Locate the cell with the specified text and output its [x, y] center coordinate. 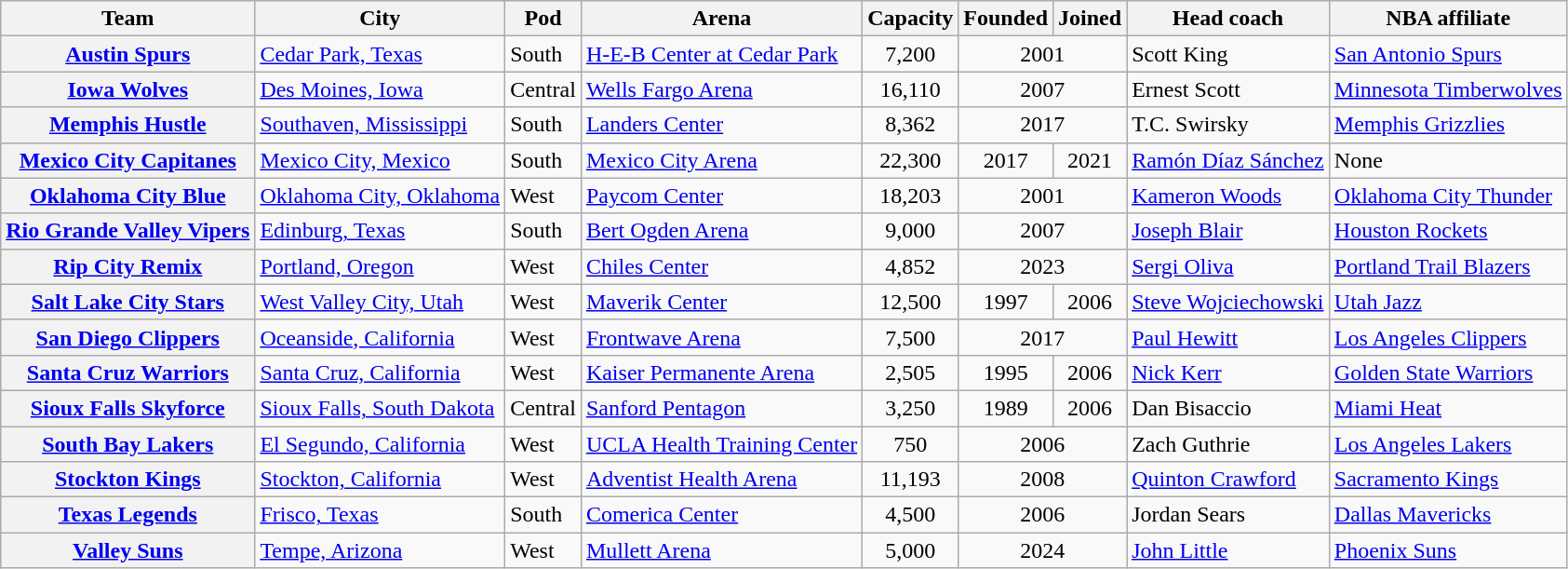
T.C. Swirsky [1228, 125]
Rio Grande Valley Vipers [128, 231]
Zach Guthrie [1228, 444]
Head coach [1228, 19]
Sioux Falls Skyforce [128, 408]
Paycom Center [721, 196]
Mullett Arena [721, 550]
Portland, Oregon [380, 266]
Wells Fargo Arena [721, 89]
Frisco, Texas [380, 515]
None [1448, 160]
Jordan Sears [1228, 515]
Salt Lake City Stars [128, 302]
Oklahoma City Blue [128, 196]
Ernest Scott [1228, 89]
Team [128, 19]
Santa Cruz, California [380, 373]
H-E-B Center at Cedar Park [721, 54]
Minnesota Timberwolves [1448, 89]
9,000 [910, 231]
Los Angeles Lakers [1448, 444]
Tempe, Arizona [380, 550]
3,250 [910, 408]
Sergi Oliva [1228, 266]
18,203 [910, 196]
750 [910, 444]
12,500 [910, 302]
Utah Jazz [1448, 302]
Kameron Woods [1228, 196]
16,110 [910, 89]
San Diego Clippers [128, 337]
West Valley City, Utah [380, 302]
UCLA Health Training Center [721, 444]
Austin Spurs [128, 54]
Founded [1006, 19]
El Segundo, California [380, 444]
Santa Cruz Warriors [128, 373]
11,193 [910, 480]
Los Angeles Clippers [1448, 337]
2024 [1042, 550]
Stockton Kings [128, 480]
Steve Wojciechowski [1228, 302]
Sioux Falls, South Dakota [380, 408]
Iowa Wolves [128, 89]
Portland Trail Blazers [1448, 266]
2021 [1091, 160]
7,500 [910, 337]
Sacramento Kings [1448, 480]
Valley Suns [128, 550]
Kaiser Permanente Arena [721, 373]
Chiles Center [721, 266]
Maverik Center [721, 302]
Adventist Health Arena [721, 480]
South Bay Lakers [128, 444]
Dan Bisaccio [1228, 408]
8,362 [910, 125]
1989 [1006, 408]
Memphis Hustle [128, 125]
Phoenix Suns [1448, 550]
4,500 [910, 515]
1997 [1006, 302]
2,505 [910, 373]
1995 [1006, 373]
Capacity [910, 19]
2023 [1042, 266]
Mexico City Capitanes [128, 160]
Nick Kerr [1228, 373]
Oceanside, California [380, 337]
Mexico City Arena [721, 160]
Des Moines, Iowa [380, 89]
Pod [543, 19]
Bert Ogden Arena [721, 231]
Golden State Warriors [1448, 373]
Southaven, Mississippi [380, 125]
City [380, 19]
2008 [1042, 480]
Miami Heat [1448, 408]
5,000 [910, 550]
Paul Hewitt [1228, 337]
22,300 [910, 160]
Frontwave Arena [721, 337]
Ramón Díaz Sánchez [1228, 160]
John Little [1228, 550]
Oklahoma City Thunder [1448, 196]
Quinton Crawford [1228, 480]
7,200 [910, 54]
Arena [721, 19]
Oklahoma City, Oklahoma [380, 196]
Rip City Remix [128, 266]
Mexico City, Mexico [380, 160]
Joseph Blair [1228, 231]
San Antonio Spurs [1448, 54]
Cedar Park, Texas [380, 54]
Memphis Grizzlies [1448, 125]
Sanford Pentagon [721, 408]
4,852 [910, 266]
Houston Rockets [1448, 231]
Texas Legends [128, 515]
Joined [1091, 19]
Dallas Mavericks [1448, 515]
Landers Center [721, 125]
Edinburg, Texas [380, 231]
Stockton, California [380, 480]
Comerica Center [721, 515]
NBA affiliate [1448, 19]
Scott King [1228, 54]
